Pinpoint the cell where the given text exists, returning its (X, Y) midpoint coordinate. 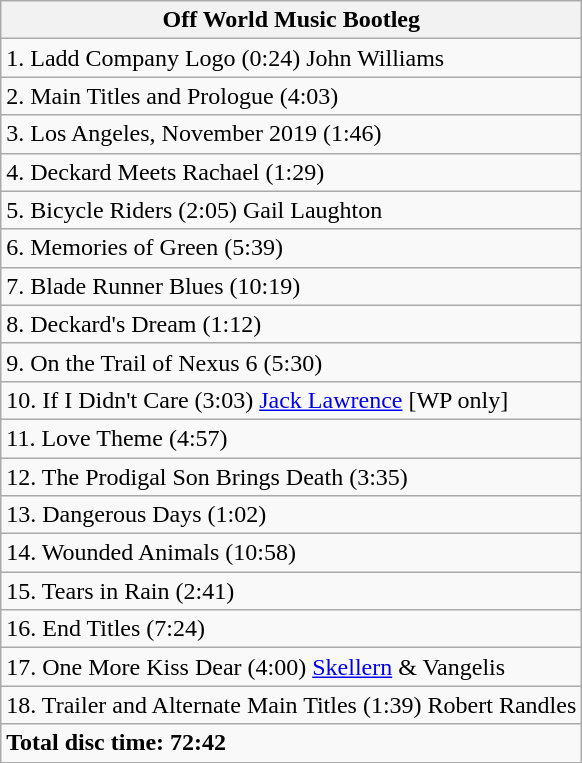
10. If I Didn't Care (3:03) Jack Lawrence [WP only] (292, 400)
2. Main Titles and Prologue (4:03) (292, 96)
3. Los Angeles, November 2019 (1:46) (292, 134)
5. Bicycle Riders (2:05) Gail Laughton (292, 210)
1. Ladd Company Logo (0:24) John Williams (292, 58)
14. Wounded Animals (10:58) (292, 553)
17. One More Kiss Dear (4:00) Skellern & Vangelis (292, 667)
6. Memories of Green (5:39) (292, 248)
11. Love Theme (4:57) (292, 438)
Total disc time: 72:42 (292, 743)
8. Deckard's Dream (1:12) (292, 324)
9. On the Trail of Nexus 6 (5:30) (292, 362)
Off World Music Bootleg (292, 20)
7. Blade Runner Blues (10:19) (292, 286)
18. Trailer and Alternate Main Titles (1:39) Robert Randles (292, 705)
13. Dangerous Days (1:02) (292, 515)
12. The Prodigal Son Brings Death (3:35) (292, 477)
15. Tears in Rain (2:41) (292, 591)
4. Deckard Meets Rachael (1:29) (292, 172)
16. End Titles (7:24) (292, 629)
